Find where the given text appears and provide that cell's center as (x, y) coordinate. 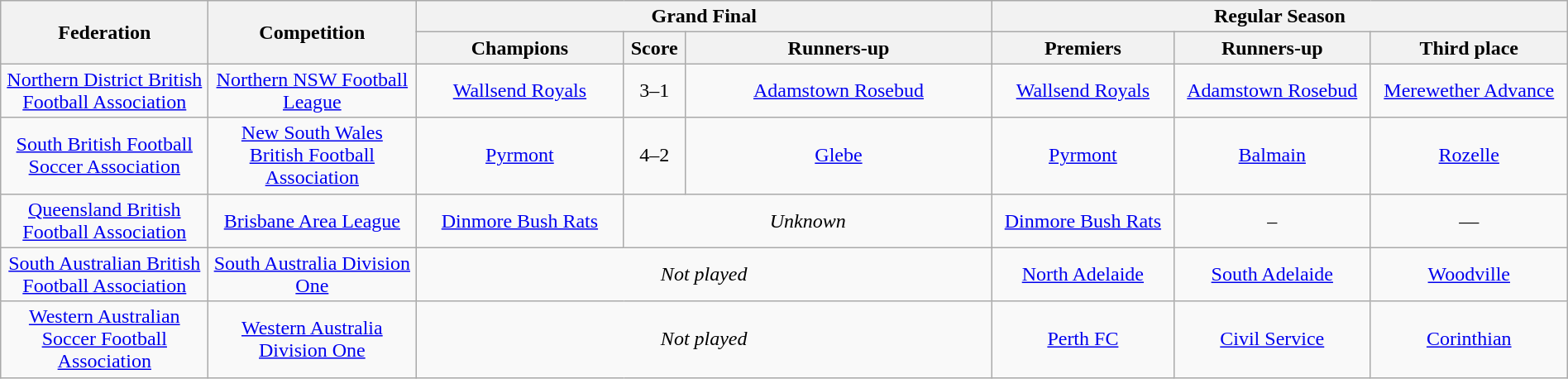
Civil Service (1272, 339)
South Adelaide (1272, 275)
Brisbane Area League (313, 220)
Queensland British Football Association (104, 220)
Woodville (1469, 275)
Unknown (808, 220)
Regular Season (1280, 17)
Western Australian Soccer Football Association (104, 339)
Western Australia Division One (313, 339)
Third place (1469, 48)
North Adelaide (1083, 275)
Balmain (1272, 156)
New South Wales British Football Association (313, 156)
Grand Final (705, 17)
Northern NSW Football League (313, 91)
Perth FC (1083, 339)
Northern District British Football Association (104, 91)
Rozelle (1469, 156)
Federation (104, 32)
4–2 (655, 156)
South British Football Soccer Association (104, 156)
Champions (519, 48)
— (1469, 220)
3–1 (655, 91)
Competition (313, 32)
Score (655, 48)
Glebe (839, 156)
Corinthian (1469, 339)
– (1272, 220)
South Australia Division One (313, 275)
South Australian British Football Association (104, 275)
Premiers (1083, 48)
Merewether Advance (1469, 91)
